Output the [x, y] coordinate of the center of the cell containing the given text.  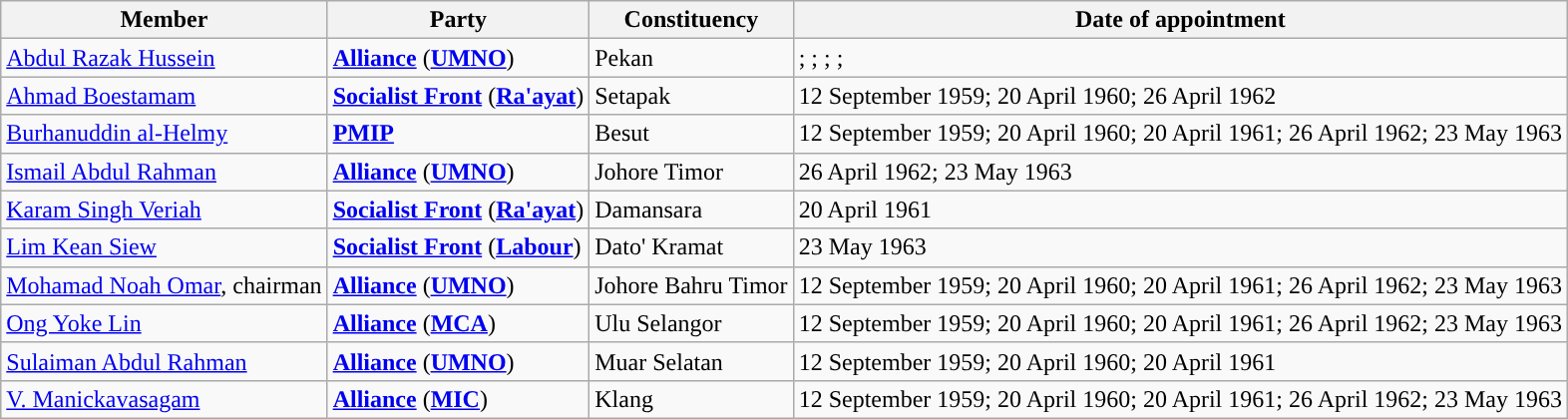
PMIP [459, 134]
Ulu Selangor [691, 323]
Mohamad Noah Omar, chairman [164, 285]
Pekan [691, 58]
Constituency [691, 20]
Socialist Front (Labour) [459, 247]
Date of appointment [1180, 20]
Klang [691, 399]
12 September 1959; 20 April 1960; 26 April 1962 [1180, 96]
26 April 1962; 23 May 1963 [1180, 172]
Johore Bahru Timor [691, 285]
Sulaiman Abdul Rahman [164, 361]
23 May 1963 [1180, 247]
Ahmad Boestamam [164, 96]
Alliance (MIC) [459, 399]
Party [459, 20]
Besut [691, 134]
Burhanuddin al-Helmy [164, 134]
12 September 1959; 20 April 1960; 20 April 1961 [1180, 361]
V. Manickavasagam [164, 399]
; ; ; ; [1180, 58]
Damansara [691, 209]
Ong Yoke Lin [164, 323]
Johore Timor [691, 172]
Abdul Razak Hussein [164, 58]
Member [164, 20]
20 April 1961 [1180, 209]
Muar Selatan [691, 361]
Setapak [691, 96]
Ismail Abdul Rahman [164, 172]
Lim Kean Siew [164, 247]
Dato' Kramat [691, 247]
Alliance (MCA) [459, 323]
Karam Singh Veriah [164, 209]
